Scan for the cell matching the given text and deliver its [x, y] coordinate at center. 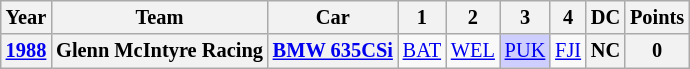
3 [525, 17]
WEL [473, 51]
0 [657, 51]
Team [160, 17]
1988 [26, 51]
BAT [422, 51]
PUK [525, 51]
4 [568, 17]
Glenn McIntyre Racing [160, 51]
1 [422, 17]
2 [473, 17]
Car [333, 17]
DC [606, 17]
FJI [568, 51]
BMW 635CSi [333, 51]
Year [26, 17]
Points [657, 17]
NC [606, 51]
